Search for the cell housing the specified text and yield its (x, y) center coordinate. 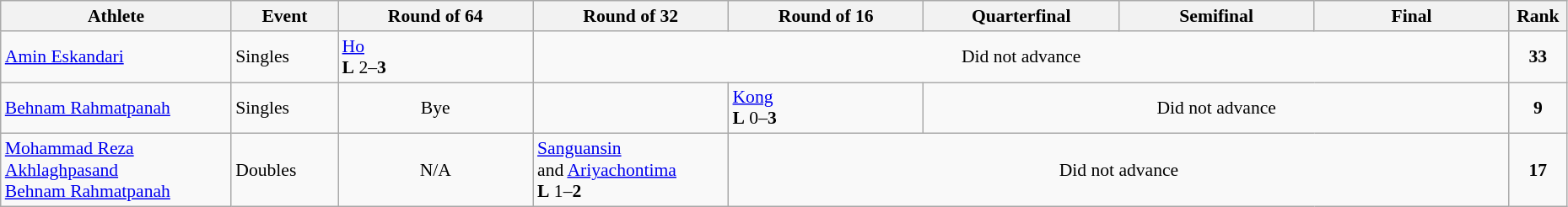
Athlete (116, 16)
Sanguansin and AriyachontimaL 1–2 (631, 170)
KongL 0–3 (825, 108)
Round of 32 (631, 16)
Round of 64 (435, 16)
Event (284, 16)
9 (1538, 108)
HoL 2–3 (435, 57)
33 (1538, 57)
Rank (1538, 16)
Behnam Rahmatpanah (116, 108)
17 (1538, 170)
Final (1412, 16)
Doubles (284, 170)
Mohammad Reza AkhlaghpasandBehnam Rahmatpanah (116, 170)
Bye (435, 108)
Round of 16 (825, 16)
Semifinal (1216, 16)
Quarterfinal (1021, 16)
Amin Eskandari (116, 57)
N/A (435, 170)
